Locate the cell with the specified text and output its (x, y) center coordinate. 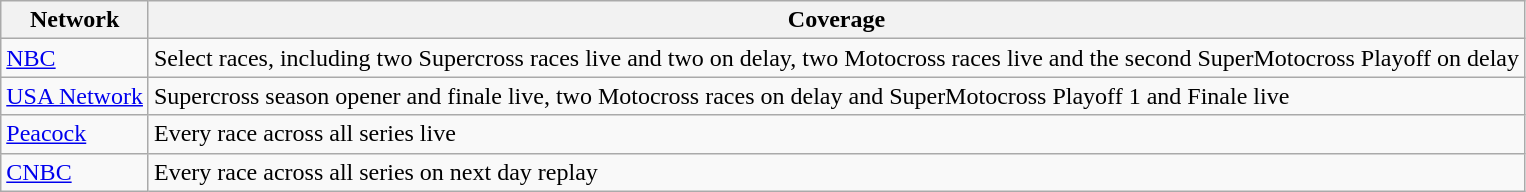
CNBC (75, 172)
USA Network (75, 96)
Select races, including two Supercross races live and two on delay, two Motocross races live and the second SuperMotocross Playoff on delay (836, 58)
Supercross season opener and finale live, two Motocross races on delay and SuperMotocross Playoff 1 and Finale live (836, 96)
NBC (75, 58)
Network (75, 20)
Every race across all series on next day replay (836, 172)
Every race across all series live (836, 134)
Coverage (836, 20)
Peacock (75, 134)
